Pinpoint the cell where the given text exists, returning its [X, Y] midpoint coordinate. 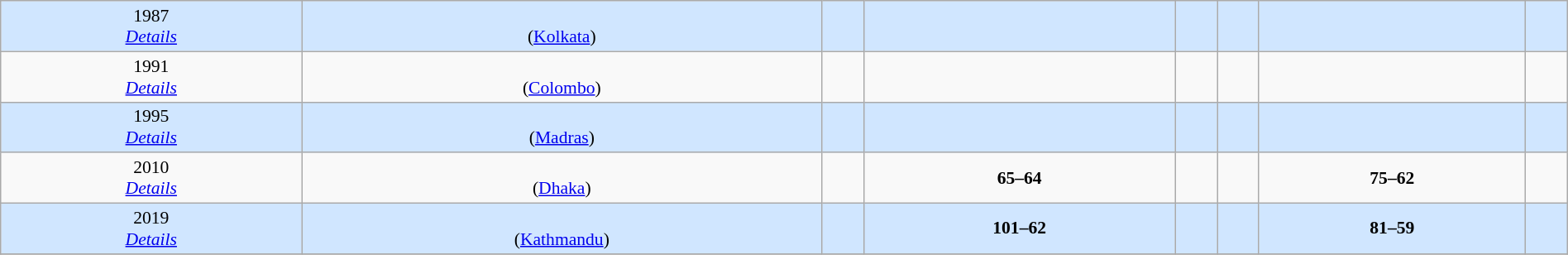
(Kathmandu) [562, 229]
65–64 [1020, 179]
2010 Details [151, 179]
(Kolkata) [562, 26]
81–59 [1392, 229]
1995 Details [151, 127]
(Dhaka) [562, 179]
(Madras) [562, 127]
2019 Details [151, 229]
1987 Details [151, 26]
(Colombo) [562, 76]
1991 Details [151, 76]
75–62 [1392, 179]
101–62 [1020, 229]
